Return (x, y) of the center of cell containing provided text 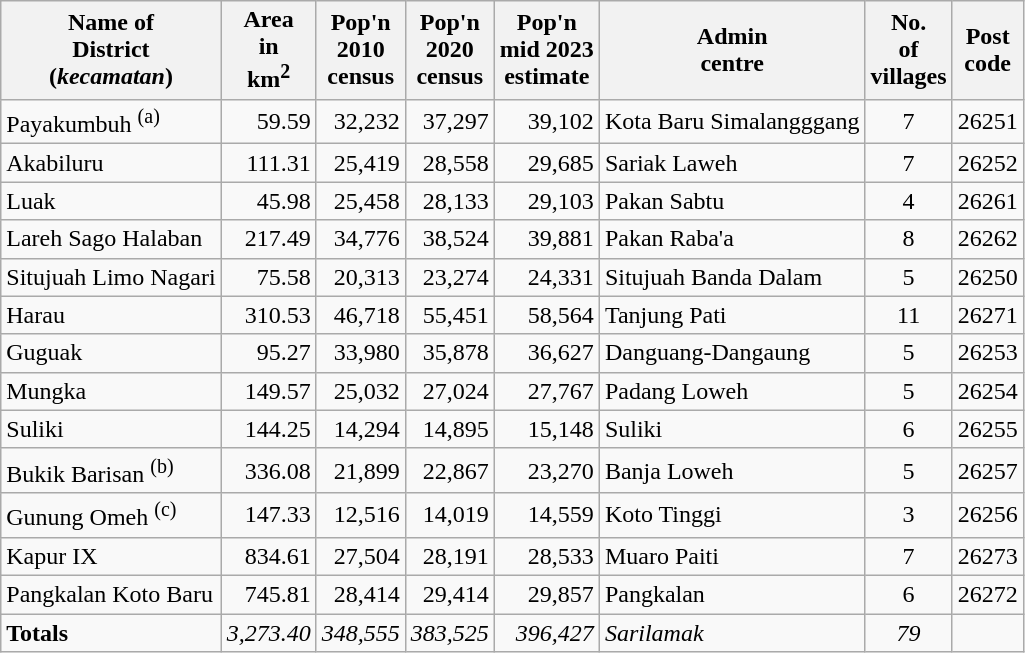
28,558 (450, 163)
Payakumbuh (a) (111, 122)
Muaro Paiti (732, 556)
3,273.40 (268, 633)
Padang Loweh (732, 391)
34,776 (360, 239)
21,899 (360, 470)
36,627 (546, 353)
14,895 (450, 429)
39,102 (546, 122)
Situjuah Limo Nagari (111, 277)
8 (908, 239)
834.61 (268, 556)
144.25 (268, 429)
26261 (988, 201)
Banja Loweh (732, 470)
Pakan Raba'a (732, 239)
32,232 (360, 122)
26273 (988, 556)
26252 (988, 163)
26250 (988, 277)
Mungka (111, 391)
Name of District(kecamatan) (111, 50)
46,718 (360, 315)
26254 (988, 391)
Pop'n 2010 census (360, 50)
Postcode (988, 50)
25,032 (360, 391)
29,103 (546, 201)
14,294 (360, 429)
396,427 (546, 633)
25,458 (360, 201)
Guguak (111, 353)
11 (908, 315)
Harau (111, 315)
24,331 (546, 277)
Sariak Laweh (732, 163)
75.58 (268, 277)
745.81 (268, 595)
28,414 (360, 595)
Sarilamak (732, 633)
55,451 (450, 315)
25,419 (360, 163)
26272 (988, 595)
4 (908, 201)
12,516 (360, 516)
336.08 (268, 470)
149.57 (268, 391)
35,878 (450, 353)
28,533 (546, 556)
Pop'n mid 2023 estimate (546, 50)
Koto Tinggi (732, 516)
26256 (988, 516)
Pop'n 2020 census (450, 50)
23,270 (546, 470)
Bukik Barisan (b) (111, 470)
15,148 (546, 429)
59.59 (268, 122)
3 (908, 516)
79 (908, 633)
38,524 (450, 239)
383,525 (450, 633)
27,767 (546, 391)
Tanjung Pati (732, 315)
Danguang-Dangaung (732, 353)
39,881 (546, 239)
Pangkalan Koto Baru (111, 595)
28,191 (450, 556)
29,685 (546, 163)
14,559 (546, 516)
Admincentre (732, 50)
No.ofvillages (908, 50)
310.53 (268, 315)
26271 (988, 315)
Kota Baru Simalangggang (732, 122)
348,555 (360, 633)
Kapur IX (111, 556)
147.33 (268, 516)
26253 (988, 353)
29,857 (546, 595)
Gunung Omeh (c) (111, 516)
26255 (988, 429)
Akabiluru (111, 163)
58,564 (546, 315)
33,980 (360, 353)
26251 (988, 122)
22,867 (450, 470)
28,133 (450, 201)
Pakan Sabtu (732, 201)
45.98 (268, 201)
111.31 (268, 163)
95.27 (268, 353)
Situjuah Banda Dalam (732, 277)
Area in km2 (268, 50)
Pangkalan (732, 595)
217.49 (268, 239)
Totals (111, 633)
27,024 (450, 391)
Luak (111, 201)
14,019 (450, 516)
27,504 (360, 556)
26262 (988, 239)
20,313 (360, 277)
29,414 (450, 595)
26257 (988, 470)
Lareh Sago Halaban (111, 239)
37,297 (450, 122)
23,274 (450, 277)
